For the text-containing cell, return its midpoint in (x, y) coordinate format. 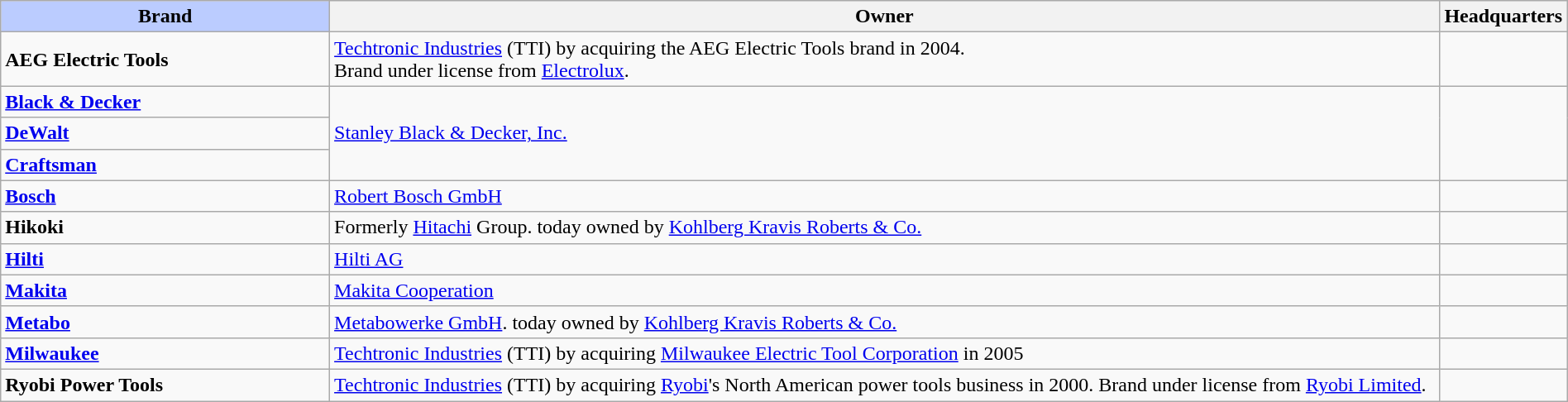
Black & Decker (165, 102)
Metabowerke GmbH. today owned by Kohlberg Kravis Roberts & Co. (885, 322)
Stanley Black & Decker, Inc. (885, 133)
Bosch (165, 196)
Milwaukee (165, 353)
Craftsman (165, 165)
Hilti AG (885, 259)
Hilti (165, 259)
Techtronic Industries (TTI) by acquiring Milwaukee Electric Tool Corporation in 2005 (885, 353)
AEG Electric Tools (165, 60)
Formerly Hitachi Group. today owned by Kohlberg Kravis Roberts & Co. (885, 227)
DeWalt (165, 133)
Metabo (165, 322)
Headquarters (1503, 17)
Makita Cooperation (885, 290)
Techtronic Industries (TTI) by acquiring Ryobi's North American power tools business in 2000. Brand under license from Ryobi Limited. (885, 385)
Brand (165, 17)
Owner (885, 17)
Ryobi Power Tools (165, 385)
Makita (165, 290)
Robert Bosch GmbH (885, 196)
Hikoki (165, 227)
Techtronic Industries (TTI) by acquiring the AEG Electric Tools brand in 2004.Brand under license from Electrolux. (885, 60)
